From the cell containing the given text, extract its center point as (X, Y) coordinate. 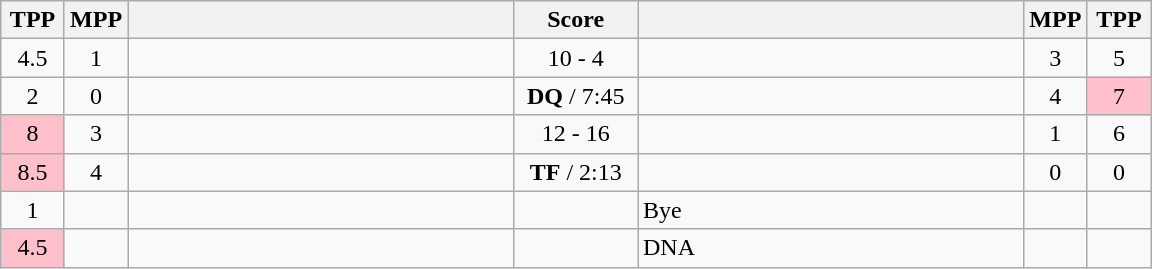
DNA (831, 248)
12 - 16 (576, 134)
5 (1119, 58)
8 (33, 134)
6 (1119, 134)
Bye (831, 210)
10 - 4 (576, 58)
8.5 (33, 172)
TF / 2:13 (576, 172)
7 (1119, 96)
Score (576, 20)
2 (33, 96)
DQ / 7:45 (576, 96)
